Scan for the cell matching the given text and deliver its (X, Y) coordinate at center. 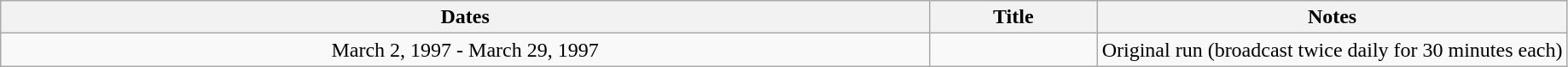
Dates (466, 17)
Notes (1333, 17)
March 2, 1997 - March 29, 1997 (466, 50)
Title (1013, 17)
Original run (broadcast twice daily for 30 minutes each) (1333, 50)
